Pinpoint the cell where the given text exists, returning its [x, y] midpoint coordinate. 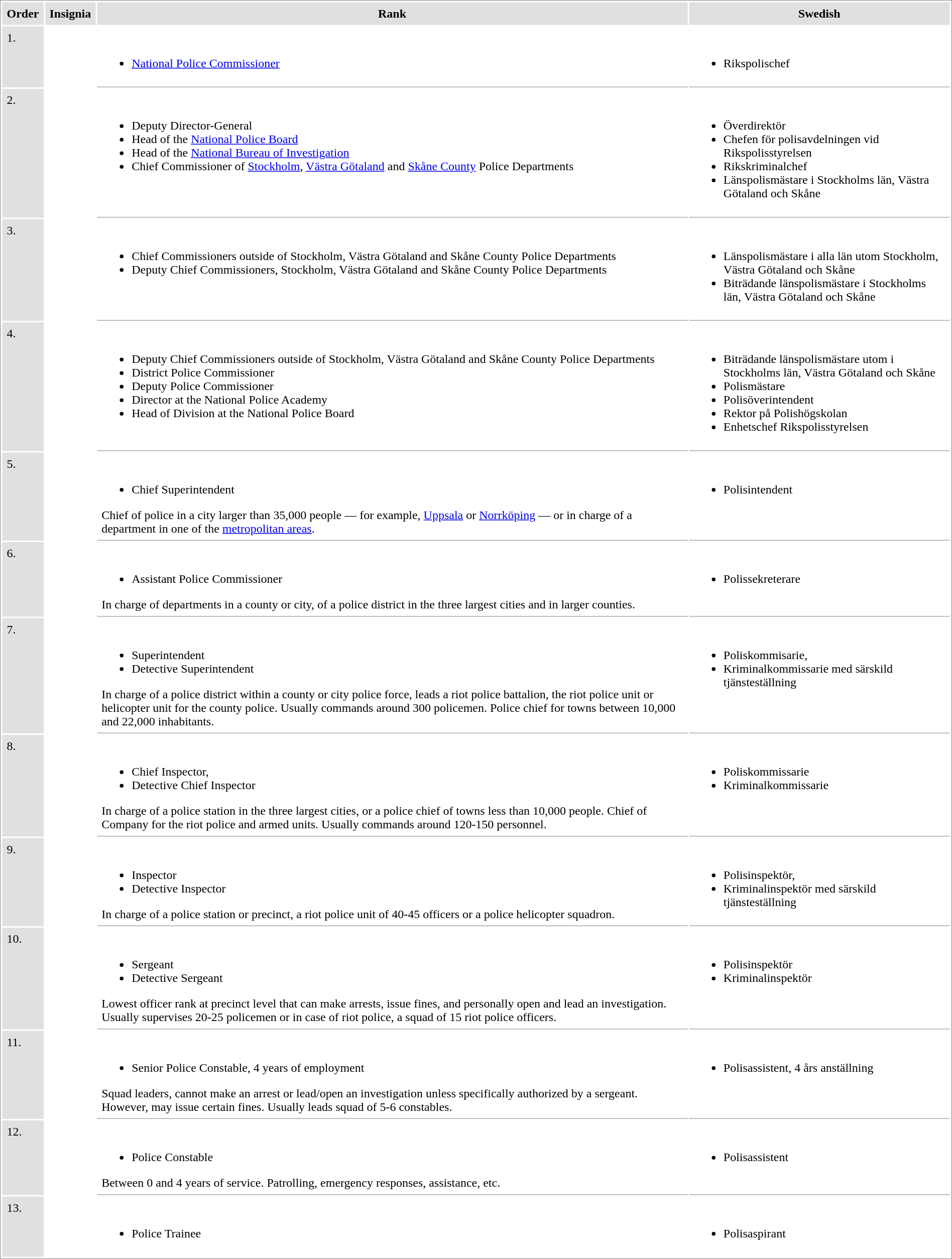
Polisaspirant [819, 1227]
ÖverdirektörChefen för polisavdelningen vid RikspolisstyrelsenRikskriminalchefLänspolismästare i Stockholms län, Västra Götaland och Skåne [819, 153]
4. [23, 387]
5. [23, 497]
National Police Commissioner [392, 57]
Rank [392, 13]
Poliskommisarie,Kriminalkommissarie med särskild tjänsteställning [819, 676]
Länspolismästare i alla län utom Stockholm, Västra Götaland och SkåneBiträdande länspolismästare i Stockholms län, Västra Götaland och Skåne [819, 270]
2. [23, 153]
11. [23, 1075]
13. [23, 1227]
1. [23, 57]
10. [23, 978]
Polisinspektör,Kriminalinspektör med särskild tjänsteställning [819, 883]
PolisinspektörKriminalinspektör [819, 978]
7. [23, 676]
Polissekreterare [819, 579]
9. [23, 883]
Rikspolischef [819, 57]
Polisassistent, 4 års anställning [819, 1075]
InspectorDetective InspectorIn charge of a police station or precinct, a riot police unit of 40-45 officers or a police helicopter squadron. [392, 883]
Polisassistent [819, 1158]
Order [23, 13]
6. [23, 579]
Polisintendent [819, 497]
Swedish [819, 13]
12. [23, 1158]
Police ConstableBetween 0 and 4 years of service. Patrolling, emergency responses, assistance, etc. [392, 1158]
PoliskommissarieKriminalkommissarie [819, 786]
3. [23, 270]
Police Trainee [392, 1227]
8. [23, 786]
Assistant Police CommissionerIn charge of departments in a county or city, of a police district in the three largest cities and in larger counties. [392, 579]
Insignia [70, 13]
